Output the (X, Y) coordinate of the center of the cell containing the given text.  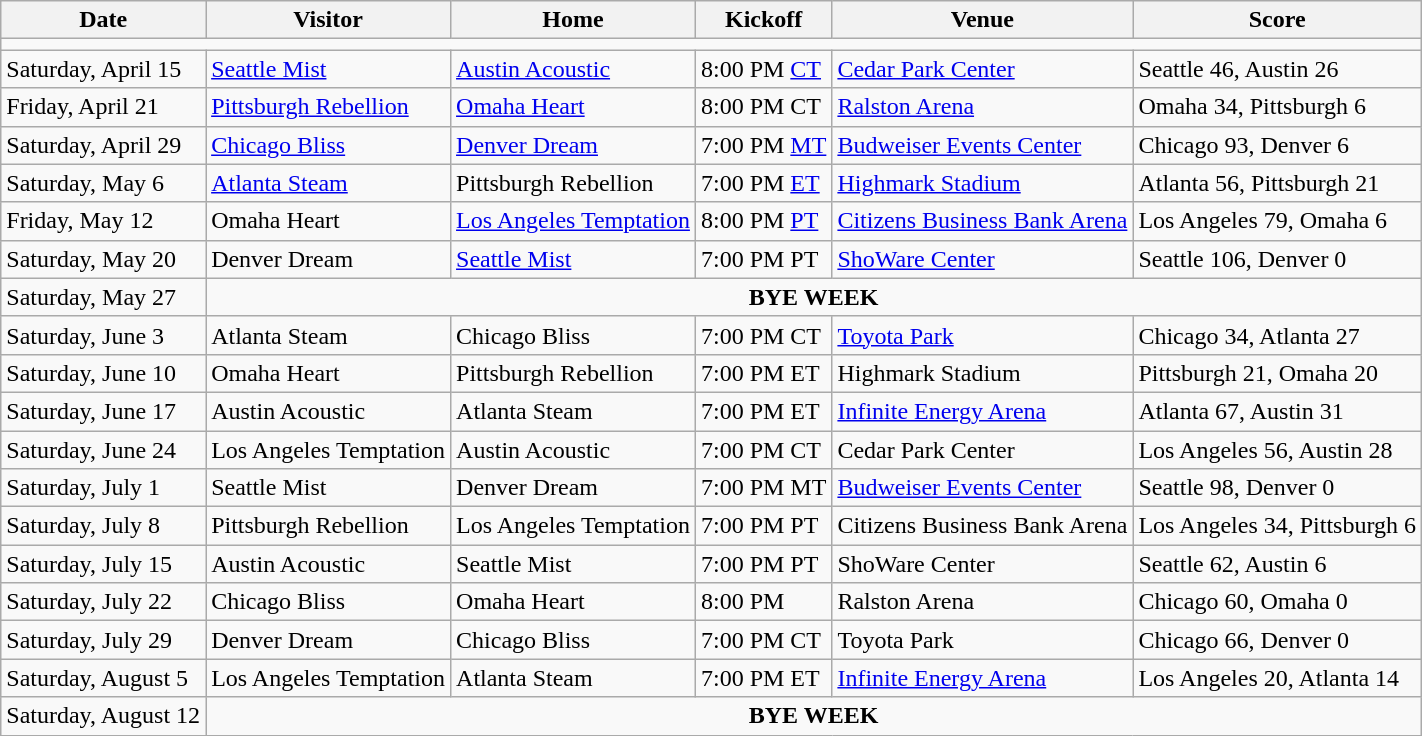
Chicago 60, Omaha 0 (1278, 602)
Pittsburgh 21, Omaha 20 (1278, 373)
8:00 PM PT (763, 221)
Saturday, July 29 (104, 640)
Date (104, 20)
Seattle 46, Austin 26 (1278, 69)
Saturday, August 5 (104, 678)
Saturday, June 17 (104, 411)
Los Angeles 56, Austin 28 (1278, 449)
Seattle 98, Denver 0 (1278, 488)
Friday, May 12 (104, 221)
Saturday, May 20 (104, 259)
Omaha 34, Pittsburgh 6 (1278, 107)
Saturday, April 29 (104, 145)
Saturday, June 24 (104, 449)
Home (574, 20)
Saturday, August 12 (104, 716)
Los Angeles 20, Atlanta 14 (1278, 678)
8:00 PM (763, 602)
Chicago 93, Denver 6 (1278, 145)
Chicago 66, Denver 0 (1278, 640)
Atlanta 56, Pittsburgh 21 (1278, 183)
Los Angeles 79, Omaha 6 (1278, 221)
Saturday, May 27 (104, 297)
Friday, April 21 (104, 107)
Score (1278, 20)
Seattle 106, Denver 0 (1278, 259)
Saturday, July 15 (104, 564)
Seattle 62, Austin 6 (1278, 564)
Visitor (328, 20)
Chicago 34, Atlanta 27 (1278, 335)
Los Angeles 34, Pittsburgh 6 (1278, 526)
Kickoff (763, 20)
Venue (982, 20)
Saturday, June 3 (104, 335)
Saturday, July 1 (104, 488)
Saturday, July 8 (104, 526)
Saturday, May 6 (104, 183)
Saturday, July 22 (104, 602)
Saturday, April 15 (104, 69)
Atlanta 67, Austin 31 (1278, 411)
Saturday, June 10 (104, 373)
